Pinpoint the cell where the given text exists, returning its (X, Y) midpoint coordinate. 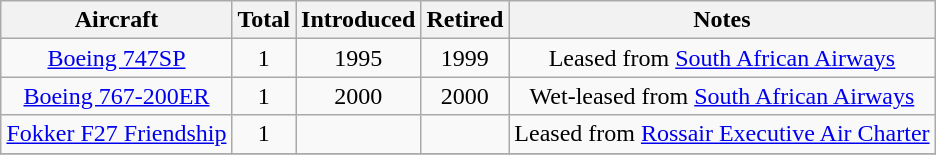
Retired (465, 20)
Fokker F27 Friendship (116, 134)
Leased from Rossair Executive Air Charter (722, 134)
Notes (722, 20)
Aircraft (116, 20)
Wet-leased from South African Airways (722, 96)
Introduced (358, 20)
1999 (465, 58)
1995 (358, 58)
Total (264, 20)
Boeing 747SP (116, 58)
Boeing 767-200ER (116, 96)
Leased from South African Airways (722, 58)
